Return [x, y] of the center of cell containing provided text 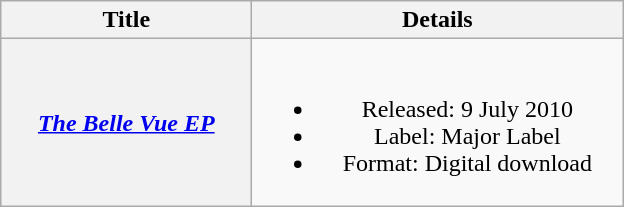
Released: 9 July 2010Label: Major LabelFormat: Digital download [438, 122]
The Belle Vue EP [126, 122]
Details [438, 20]
Title [126, 20]
